Return [x, y] of the center of cell containing provided text 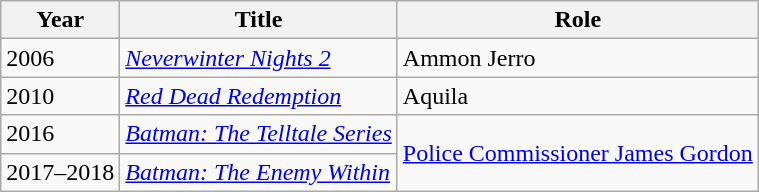
2010 [60, 96]
Year [60, 20]
Title [259, 20]
Batman: The Telltale Series [259, 134]
Aquila [578, 96]
2006 [60, 58]
2016 [60, 134]
Police Commissioner James Gordon [578, 153]
Red Dead Redemption [259, 96]
Ammon Jerro [578, 58]
Batman: The Enemy Within [259, 172]
2017–2018 [60, 172]
Neverwinter Nights 2 [259, 58]
Role [578, 20]
